Return (X, Y) of the center of cell containing provided text 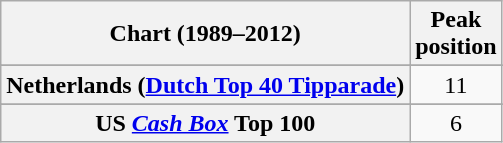
11 (456, 85)
6 (456, 123)
Peakposition (456, 34)
Chart (1989–2012) (206, 34)
Netherlands (Dutch Top 40 Tipparade) (206, 85)
US Cash Box Top 100 (206, 123)
